From the cell containing the given text, extract its center point as [x, y] coordinate. 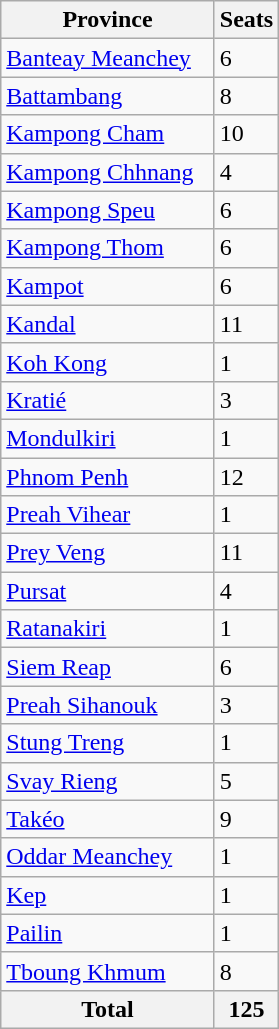
Ratanakiri [108, 629]
Stung Treng [108, 743]
Kampot [108, 286]
Phnom Penh [108, 477]
Prey Veng [108, 553]
Kampong Thom [108, 248]
Svay Rieng [108, 781]
Kandal [108, 324]
Koh Kong [108, 362]
Siem Reap [108, 667]
5 [246, 781]
Total [108, 1009]
Battambang [108, 96]
10 [246, 134]
Tboung Khmum [108, 971]
Province [108, 20]
Mondulkiri [108, 438]
Takéo [108, 819]
125 [246, 1009]
12 [246, 477]
Kampong Chhnang [108, 172]
Seats [246, 20]
Pursat [108, 591]
Pailin [108, 933]
Kampong Cham [108, 134]
Kampong Speu [108, 210]
9 [246, 819]
Preah Sihanouk [108, 705]
Kep [108, 895]
Preah Vihear [108, 515]
Kratié [108, 400]
Oddar Meanchey [108, 857]
Banteay Meanchey [108, 58]
